Output the (X, Y) coordinate of the center of the cell containing the given text.  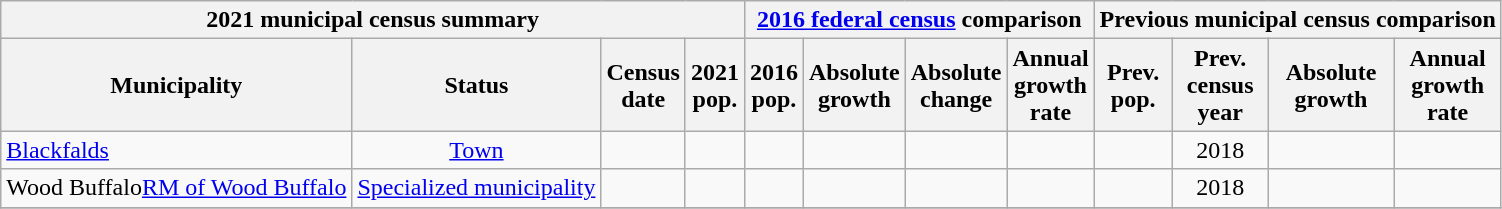
Wood BuffaloRM of Wood Buffalo (176, 188)
Town (476, 150)
Prev.pop. (1133, 85)
Municipality (176, 85)
2016 federal census comparison (919, 20)
Censusdate (643, 85)
2021 municipal census summary (373, 20)
Specialized municipality (476, 188)
2016pop. (774, 85)
Status (476, 85)
Absolutechange (956, 85)
Previous municipal census comparison (1298, 20)
Blackfalds (176, 150)
2021pop. (714, 85)
Prev.censusyear (1220, 85)
